Detect which cell encompasses the target text, then output its [X, Y] center coordinate. 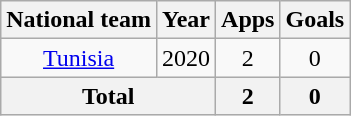
Apps [248, 20]
Goals [315, 20]
Tunisia [79, 58]
2020 [186, 58]
Year [186, 20]
National team [79, 20]
Total [108, 96]
